Output the [X, Y] coordinate of the center of the cell containing the given text.  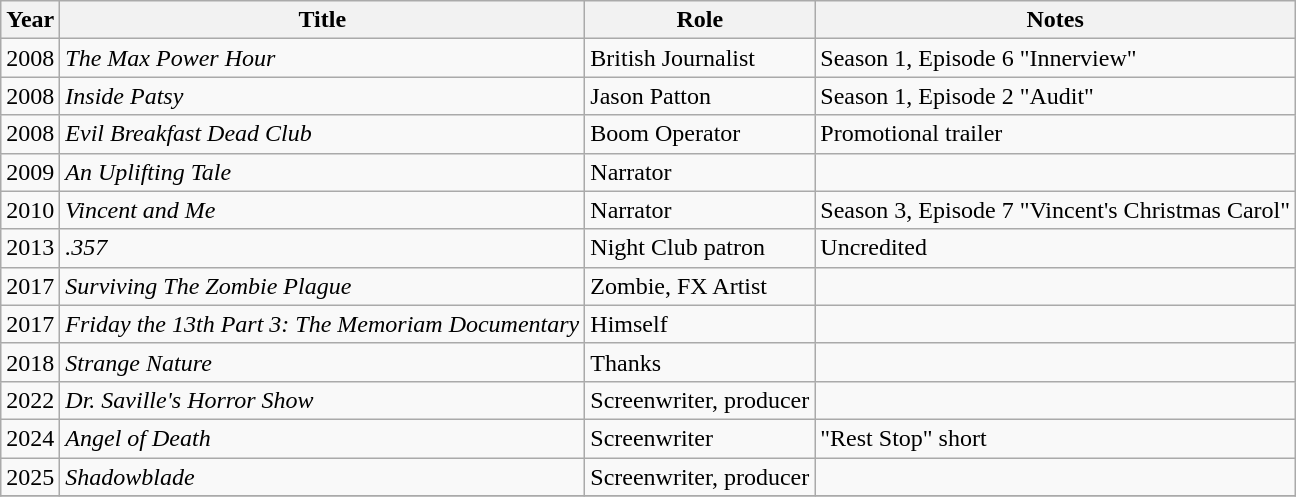
Promotional trailer [1056, 134]
Dr. Saville's Horror Show [322, 400]
Screenwriter [700, 438]
2024 [30, 438]
Notes [1056, 20]
Inside Patsy [322, 96]
Night Club patron [700, 248]
2018 [30, 362]
2025 [30, 477]
Thanks [700, 362]
2009 [30, 172]
Shadowblade [322, 477]
The Max Power Hour [322, 58]
Evil Breakfast Dead Club [322, 134]
Himself [700, 324]
2013 [30, 248]
Boom Operator [700, 134]
Season 1, Episode 6 "Innerview" [1056, 58]
Title [322, 20]
Strange Nature [322, 362]
Surviving The Zombie Plague [322, 286]
British Journalist [700, 58]
Role [700, 20]
Angel of Death [322, 438]
Season 1, Episode 2 "Audit" [1056, 96]
Uncredited [1056, 248]
2010 [30, 210]
An Uplifting Tale [322, 172]
Zombie, FX Artist [700, 286]
.357 [322, 248]
Jason Patton [700, 96]
Vincent and Me [322, 210]
"Rest Stop" short [1056, 438]
Season 3, Episode 7 "Vincent's Christmas Carol" [1056, 210]
Year [30, 20]
Friday the 13th Part 3: The Memoriam Documentary [322, 324]
2022 [30, 400]
